Capture the cell that displays the provided text and extract its (X, Y) central coordinate. 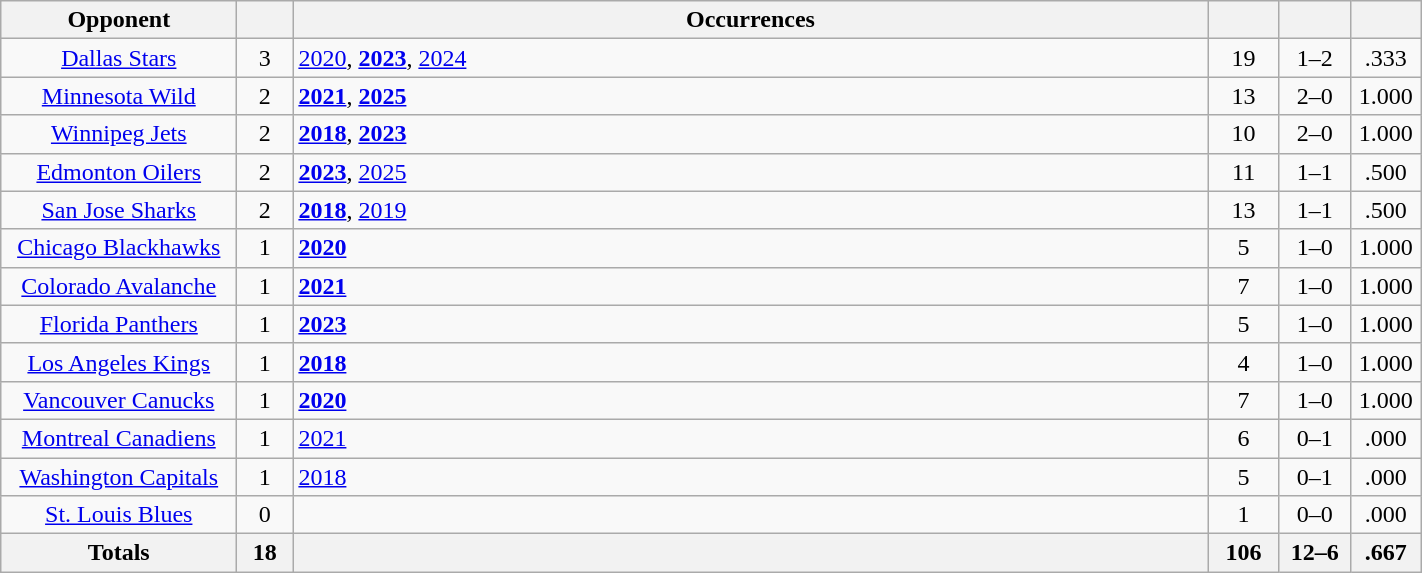
Minnesota Wild (119, 96)
Florida Panthers (119, 324)
2023, 2025 (750, 172)
2020, 2023, 2024 (750, 58)
Chicago Blackhawks (119, 248)
4 (1244, 362)
6 (1244, 438)
10 (1244, 134)
Occurrences (750, 20)
Vancouver Canucks (119, 400)
0 (265, 515)
0–0 (1314, 515)
2021, 2025 (750, 96)
3 (265, 58)
Winnipeg Jets (119, 134)
Colorado Avalanche (119, 286)
2018, 2019 (750, 210)
2018, 2023 (750, 134)
18 (265, 553)
11 (1244, 172)
Opponent (119, 20)
Washington Capitals (119, 477)
.333 (1386, 58)
Los Angeles Kings (119, 362)
San Jose Sharks (119, 210)
Montreal Canadiens (119, 438)
Dallas Stars (119, 58)
Totals (119, 553)
St. Louis Blues (119, 515)
19 (1244, 58)
.667 (1386, 553)
1–2 (1314, 58)
Edmonton Oilers (119, 172)
2023 (750, 324)
12–6 (1314, 553)
106 (1244, 553)
